Output the [X, Y] coordinate of the center of the cell containing the given text.  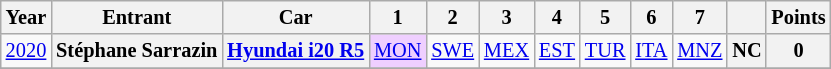
Hyundai i20 R5 [296, 51]
3 [506, 17]
2020 [26, 51]
Car [296, 17]
7 [700, 17]
0 [798, 51]
6 [651, 17]
1 [398, 17]
MON [398, 51]
Stéphane Sarrazin [136, 51]
ITA [651, 51]
Entrant [136, 17]
Points [798, 17]
TUR [605, 51]
4 [557, 17]
SWE [452, 51]
MNZ [700, 51]
Year [26, 17]
2 [452, 17]
EST [557, 51]
5 [605, 17]
NC [746, 51]
MEX [506, 51]
